Detect which cell encompasses the target text, then output its [X, Y] center coordinate. 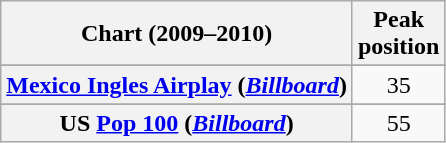
Peakposition [398, 34]
Mexico Ingles Airplay (Billboard) [177, 85]
35 [398, 85]
US Pop 100 (Billboard) [177, 123]
55 [398, 123]
Chart (2009–2010) [177, 34]
